From the cell containing the given text, extract its center point as [X, Y] coordinate. 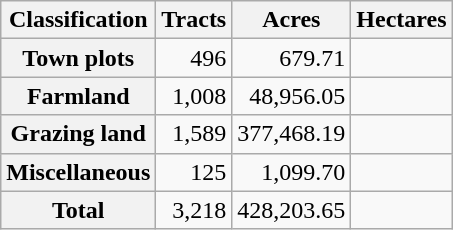
Hectares [402, 20]
377,468.19 [292, 134]
Town plots [78, 58]
125 [194, 172]
48,956.05 [292, 96]
Acres [292, 20]
428,203.65 [292, 210]
1,008 [194, 96]
Farmland [78, 96]
679.71 [292, 58]
Miscellaneous [78, 172]
Classification [78, 20]
3,218 [194, 210]
1,099.70 [292, 172]
Tracts [194, 20]
Grazing land [78, 134]
496 [194, 58]
1,589 [194, 134]
Total [78, 210]
